Identify which cell holds the provided text, then report its [X, Y] central coordinate. 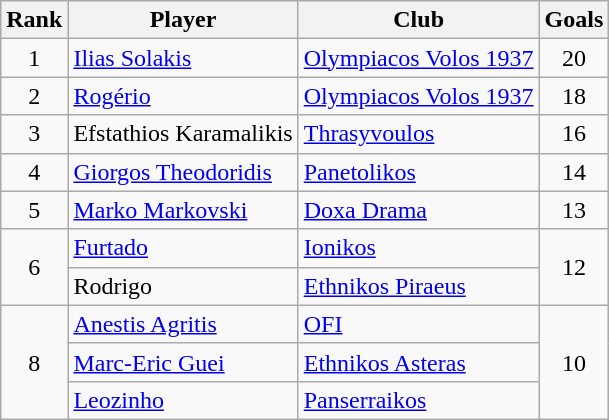
12 [574, 267]
14 [574, 172]
Club [418, 20]
Marko Markovski [183, 210]
Ethnikos Piraeus [418, 286]
Leozinho [183, 400]
Ethnikos Asteras [418, 362]
Rodrigo [183, 286]
5 [34, 210]
Player [183, 20]
3 [34, 134]
10 [574, 362]
18 [574, 96]
Giorgos Theodoridis [183, 172]
Doxa Drama [418, 210]
1 [34, 58]
Rank [34, 20]
16 [574, 134]
20 [574, 58]
Panserraikos [418, 400]
8 [34, 362]
Furtado [183, 248]
13 [574, 210]
Panetolikos [418, 172]
Thrasyvoulos [418, 134]
Efstathios Karamalikis [183, 134]
Marc-Eric Guei [183, 362]
Goals [574, 20]
2 [34, 96]
6 [34, 267]
Ilias Solakis [183, 58]
4 [34, 172]
Anestis Agritis [183, 324]
Rogério [183, 96]
OFI [418, 324]
Ionikos [418, 248]
